Provide the [X, Y] coordinate of the cell's center where the given text is located.  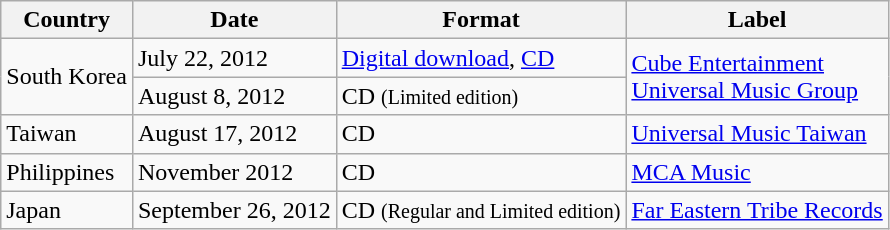
Philippines [67, 172]
CD (Limited edition) [481, 96]
November 2012 [234, 172]
July 22, 2012 [234, 58]
Far Eastern Tribe Records [757, 210]
August 17, 2012 [234, 134]
Digital download, CD [481, 58]
August 8, 2012 [234, 96]
Date [234, 20]
MCA Music [757, 172]
Taiwan [67, 134]
Country [67, 20]
South Korea [67, 77]
Universal Music Taiwan [757, 134]
Cube EntertainmentUniversal Music Group [757, 77]
Label [757, 20]
September 26, 2012 [234, 210]
Format [481, 20]
Japan [67, 210]
CD (Regular and Limited edition) [481, 210]
